Identify which cell holds the provided text, then report its (X, Y) central coordinate. 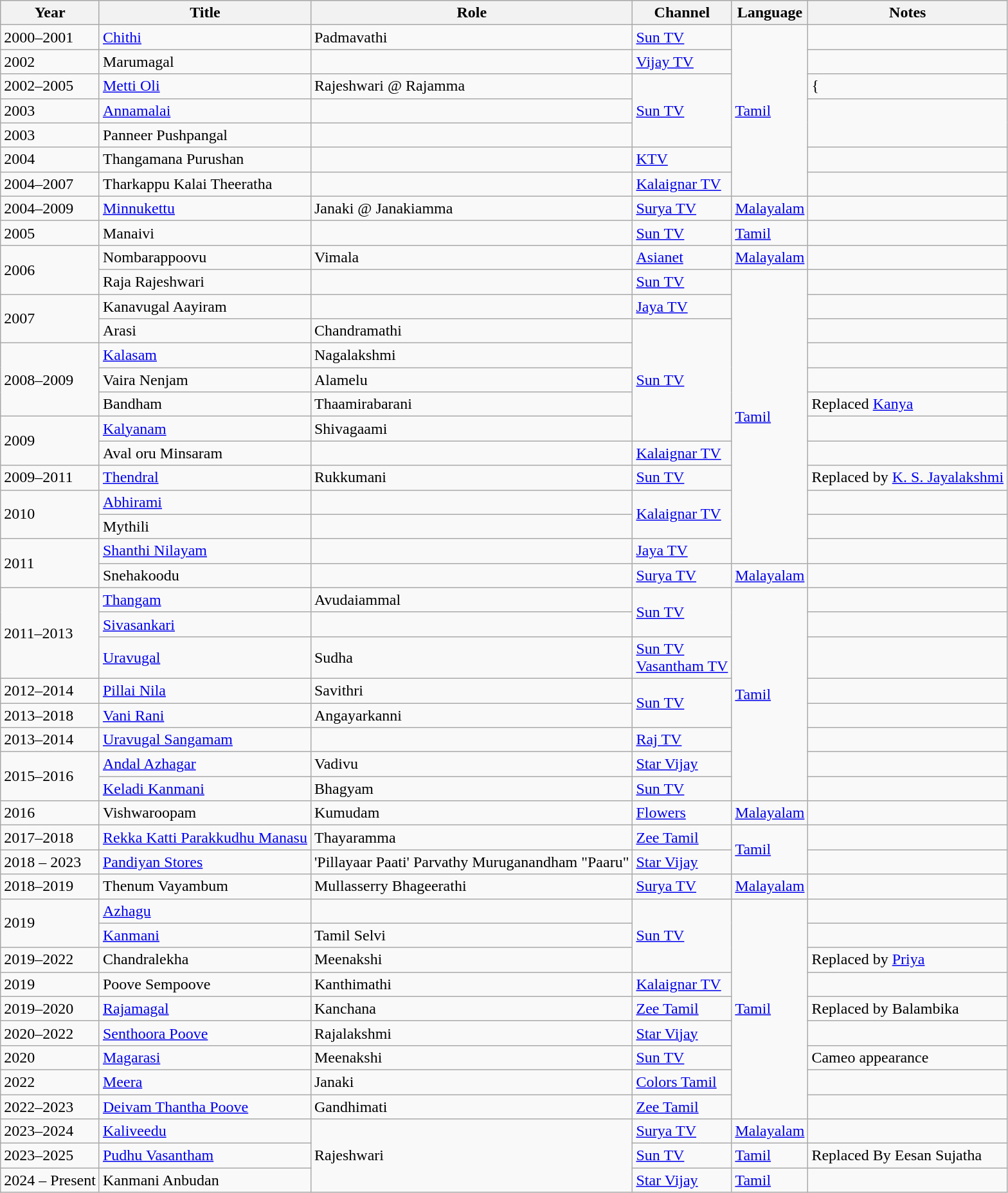
Sun TVVasantham TV (682, 657)
Vijay TV (682, 62)
Mullasserry Bhageerathi (472, 886)
Janaki (472, 1082)
2011–2013 (50, 632)
Panneer Pushpangal (204, 135)
2002–2005 (50, 86)
Rekka Katti Parakkudhu Manasu (204, 838)
Thendral (204, 478)
Replaced By Eesan Sujatha (908, 1156)
2013–2018 (50, 715)
Poove Sempoove (204, 984)
Title (204, 13)
2012–2014 (50, 690)
Raja Rajeshwari (204, 282)
Replaced by Priya (908, 960)
Manaivi (204, 233)
Vadivu (472, 764)
2000–2001 (50, 37)
{ (908, 86)
Uravugal (204, 657)
Pillai Nila (204, 690)
Alamelu (472, 380)
Azhagu (204, 911)
Language (770, 13)
Colors Tamil (682, 1082)
'Pillayaar Paati' Parvathy Muruganandham "Paaru" (472, 862)
2018–2019 (50, 886)
Kanthimathi (472, 984)
Rajalakshmi (472, 1033)
2023–2025 (50, 1156)
Cameo appearance (908, 1057)
2011 (50, 563)
Chithi (204, 37)
2022–2023 (50, 1106)
Notes (908, 13)
2005 (50, 233)
2004–2009 (50, 208)
Role (472, 13)
Gandhimati (472, 1106)
2024 – Present (50, 1180)
Replaced by Balambika (908, 1009)
Kanmani Anbudan (204, 1180)
Nagalakshmi (472, 355)
Vaira Nenjam (204, 380)
Kalasam (204, 355)
Deivam Thantha Poove (204, 1106)
2018 – 2023 (50, 862)
Padmavathi (472, 37)
Shivagaami (472, 429)
Uravugal Sangamam (204, 740)
Mythili (204, 526)
Thangam (204, 600)
Arasi (204, 331)
Pandiyan Stores (204, 862)
Rajeshwari (472, 1156)
Magarasi (204, 1057)
2022 (50, 1082)
Shanthi Nilayam (204, 551)
Kanchana (472, 1009)
2004 (50, 159)
2007 (50, 319)
2004–2007 (50, 184)
Angayarkanni (472, 715)
Chandralekha (204, 960)
Sudha (472, 657)
Chandramathi (472, 331)
Annamalai (204, 111)
Snehakoodu (204, 575)
Nombarappoovu (204, 257)
Kaliveedu (204, 1131)
Kanavugal Aayiram (204, 307)
Metti Oli (204, 86)
Vimala (472, 257)
Bandham (204, 404)
Minnukettu (204, 208)
Pudhu Vasantham (204, 1156)
Avudaiammal (472, 600)
Flowers (682, 813)
Rajamagal (204, 1009)
Senthoora Poove (204, 1033)
2020–2022 (50, 1033)
2020 (50, 1057)
2002 (50, 62)
Aval oru Minsaram (204, 453)
2010 (50, 514)
Andal Azhagar (204, 764)
Replaced Kanya (908, 404)
Meera (204, 1082)
Rukkumani (472, 478)
2019–2020 (50, 1009)
Kanmani (204, 935)
Janaki @ Janakiamma (472, 208)
Keladi Kanmani (204, 789)
Bhagyam (472, 789)
Replaced by K. S. Jayalakshmi (908, 478)
2009–2011 (50, 478)
Thaamirabarani (472, 404)
2015–2016 (50, 776)
Vishwaroopam (204, 813)
Tharkappu Kalai Theeratha (204, 184)
Raj TV (682, 740)
Savithri (472, 690)
2006 (50, 269)
KTV (682, 159)
Asianet (682, 257)
Year (50, 13)
Tamil Selvi (472, 935)
2013–2014 (50, 740)
Abhirami (204, 502)
Kalyanam (204, 429)
Marumagal (204, 62)
2017–2018 (50, 838)
Thangamana Purushan (204, 159)
2023–2024 (50, 1131)
Vani Rani (204, 715)
2008–2009 (50, 380)
Channel (682, 13)
Thayaramma (472, 838)
Thenum Vayambum (204, 886)
Sivasankari (204, 624)
2019–2022 (50, 960)
Rajeshwari @ Rajamma (472, 86)
Kumudam (472, 813)
2016 (50, 813)
2009 (50, 441)
